From the cell containing the given text, extract its center point as (x, y) coordinate. 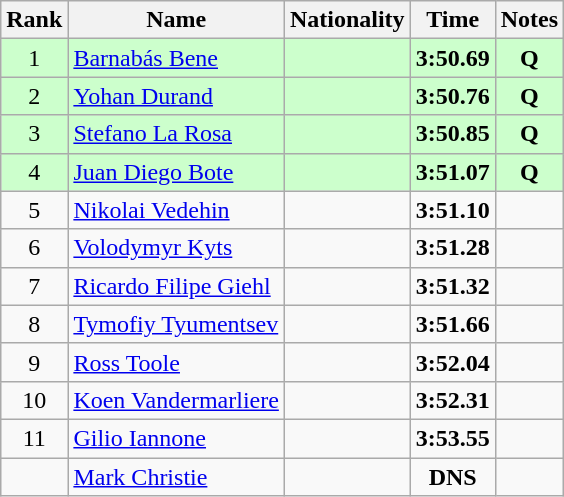
9 (34, 362)
3:50.76 (452, 96)
Mark Christie (176, 477)
3:52.04 (452, 362)
3:51.66 (452, 324)
Volodymyr Kyts (176, 248)
3:51.07 (452, 172)
3 (34, 134)
3:51.32 (452, 286)
Juan Diego Bote (176, 172)
Name (176, 20)
Time (452, 20)
Ross Toole (176, 362)
1 (34, 58)
3:53.55 (452, 438)
Gilio Iannone (176, 438)
Nationality (347, 20)
Nikolai Vedehin (176, 210)
Ricardo Filipe Giehl (176, 286)
Tymofiy Tyumentsev (176, 324)
Yohan Durand (176, 96)
7 (34, 286)
11 (34, 438)
3:52.31 (452, 400)
10 (34, 400)
Rank (34, 20)
6 (34, 248)
3:50.69 (452, 58)
Notes (529, 20)
3:51.10 (452, 210)
DNS (452, 477)
5 (34, 210)
8 (34, 324)
Barnabás Bene (176, 58)
2 (34, 96)
Stefano La Rosa (176, 134)
Koen Vandermarliere (176, 400)
3:50.85 (452, 134)
4 (34, 172)
3:51.28 (452, 248)
